Pinpoint the cell where the given text exists, returning its (x, y) midpoint coordinate. 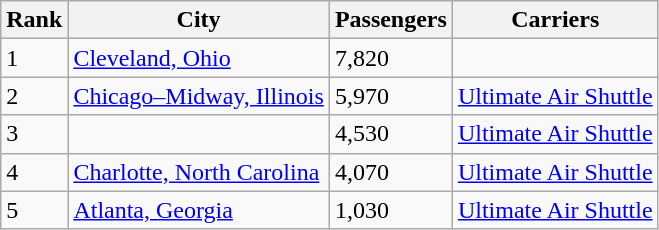
Charlotte, North Carolina (198, 172)
Chicago–Midway, Illinois (198, 96)
3 (34, 134)
5 (34, 210)
7,820 (390, 58)
2 (34, 96)
4 (34, 172)
4,070 (390, 172)
City (198, 20)
1,030 (390, 210)
Cleveland, Ohio (198, 58)
1 (34, 58)
4,530 (390, 134)
Atlanta, Georgia (198, 210)
Rank (34, 20)
Carriers (555, 20)
5,970 (390, 96)
Passengers (390, 20)
